From the cell containing the given text, extract its center point as (x, y) coordinate. 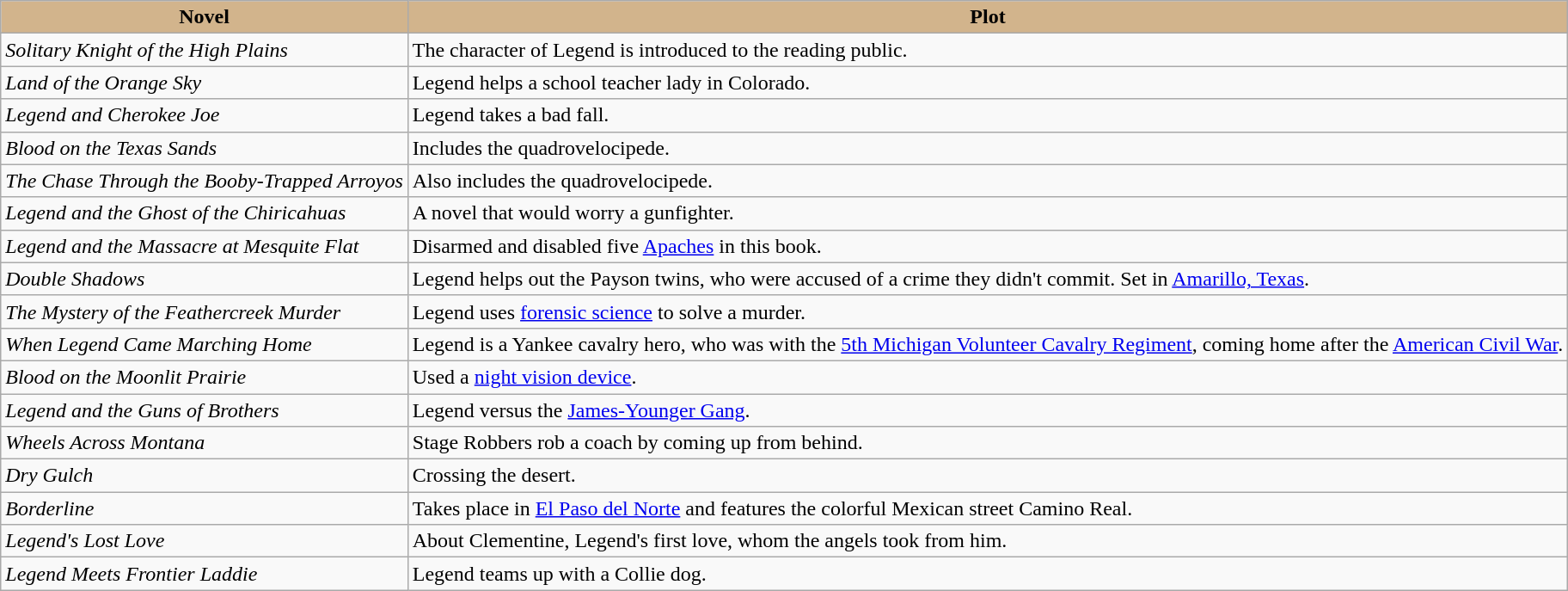
Legend helps a school teacher lady in Colorado. (988, 83)
The Chase Through the Booby-Trapped Arroyos (205, 181)
Land of the Orange Sky (205, 83)
Legend and the Guns of Brothers (205, 410)
Blood on the Moonlit Prairie (205, 377)
Includes the quadrovelocipede. (988, 148)
Wheels Across Montana (205, 443)
Legend takes a bad fall. (988, 115)
When Legend Came Marching Home (205, 344)
About Clementine, Legend's first love, whom the angels took from him. (988, 541)
Double Shadows (205, 279)
Legend teams up with a Collie dog. (988, 574)
Legend is a Yankee cavalry hero, who was with the 5th Michigan Volunteer Cavalry Regiment, coming home after the American Civil War. (988, 344)
Legend and Cherokee Joe (205, 115)
Solitary Knight of the High Plains (205, 50)
Legend's Lost Love (205, 541)
Legend and the Massacre at Mesquite Flat (205, 246)
Legend helps out the Payson twins, who were accused of a crime they didn't commit. Set in Amarillo, Texas. (988, 279)
Plot (988, 17)
The character of Legend is introduced to the reading public. (988, 50)
Legend versus the James-Younger Gang. (988, 410)
Used a night vision device. (988, 377)
Dry Gulch (205, 476)
Novel (205, 17)
Legend and the Ghost of the Chiricahuas (205, 213)
Also includes the quadrovelocipede. (988, 181)
Disarmed and disabled five Apaches in this book. (988, 246)
A novel that would worry a gunfighter. (988, 213)
Takes place in El Paso del Norte and features the colorful Mexican street Camino Real. (988, 508)
Legend uses forensic science to solve a murder. (988, 311)
Blood on the Texas Sands (205, 148)
The Mystery of the Feathercreek Murder (205, 311)
Stage Robbers rob a coach by coming up from behind. (988, 443)
Legend Meets Frontier Laddie (205, 574)
Crossing the desert. (988, 476)
Borderline (205, 508)
